Find where the given text appears and provide that cell's center as (X, Y) coordinate. 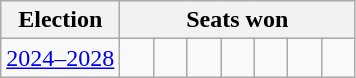
2024–2028 (60, 58)
Election (60, 20)
Seats won (238, 20)
